Capture the cell that displays the provided text and extract its [x, y] central coordinate. 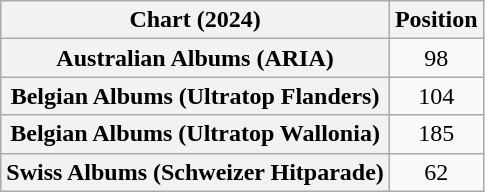
Swiss Albums (Schweizer Hitparade) [196, 172]
Australian Albums (ARIA) [196, 58]
Belgian Albums (Ultratop Wallonia) [196, 134]
104 [436, 96]
Position [436, 20]
Belgian Albums (Ultratop Flanders) [196, 96]
62 [436, 172]
Chart (2024) [196, 20]
185 [436, 134]
98 [436, 58]
